Capture the cell that displays the provided text and extract its [x, y] central coordinate. 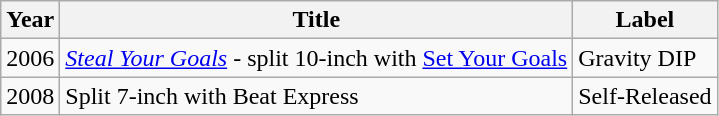
Split 7-inch with Beat Express [316, 96]
2008 [30, 96]
2006 [30, 58]
Label [645, 20]
Steal Your Goals - split 10-inch with Set Your Goals [316, 58]
Gravity DIP [645, 58]
Year [30, 20]
Self-Released [645, 96]
Title [316, 20]
